Identify which cell holds the provided text, then report its (x, y) central coordinate. 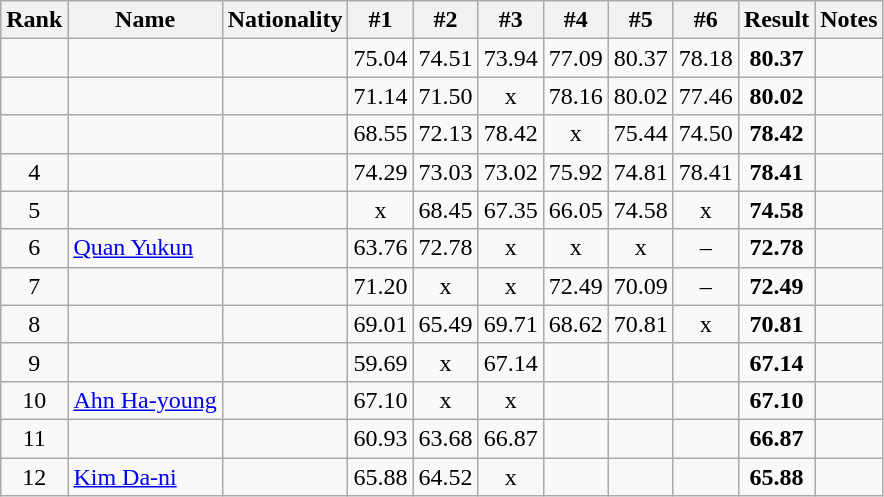
Result (776, 20)
71.50 (446, 96)
#6 (706, 20)
68.62 (576, 324)
63.68 (446, 438)
74.51 (446, 58)
#4 (576, 20)
71.14 (380, 96)
72.13 (446, 134)
Quan Yukun (145, 248)
7 (34, 286)
64.52 (446, 477)
63.76 (380, 248)
9 (34, 362)
70.09 (640, 286)
#2 (446, 20)
77.09 (576, 58)
#3 (510, 20)
74.50 (706, 134)
69.01 (380, 324)
69.71 (510, 324)
74.81 (640, 172)
4 (34, 172)
12 (34, 477)
68.45 (446, 210)
#5 (640, 20)
5 (34, 210)
59.69 (380, 362)
78.16 (576, 96)
78.18 (706, 58)
Rank (34, 20)
75.92 (576, 172)
68.55 (380, 134)
6 (34, 248)
60.93 (380, 438)
65.49 (446, 324)
10 (34, 400)
66.05 (576, 210)
77.46 (706, 96)
67.35 (510, 210)
73.94 (510, 58)
74.29 (380, 172)
75.04 (380, 58)
Kim Da-ni (145, 477)
11 (34, 438)
Notes (849, 20)
73.02 (510, 172)
Nationality (285, 20)
#1 (380, 20)
Ahn Ha-young (145, 400)
8 (34, 324)
71.20 (380, 286)
75.44 (640, 134)
Name (145, 20)
73.03 (446, 172)
